Identify which cell holds the provided text, then report its (X, Y) central coordinate. 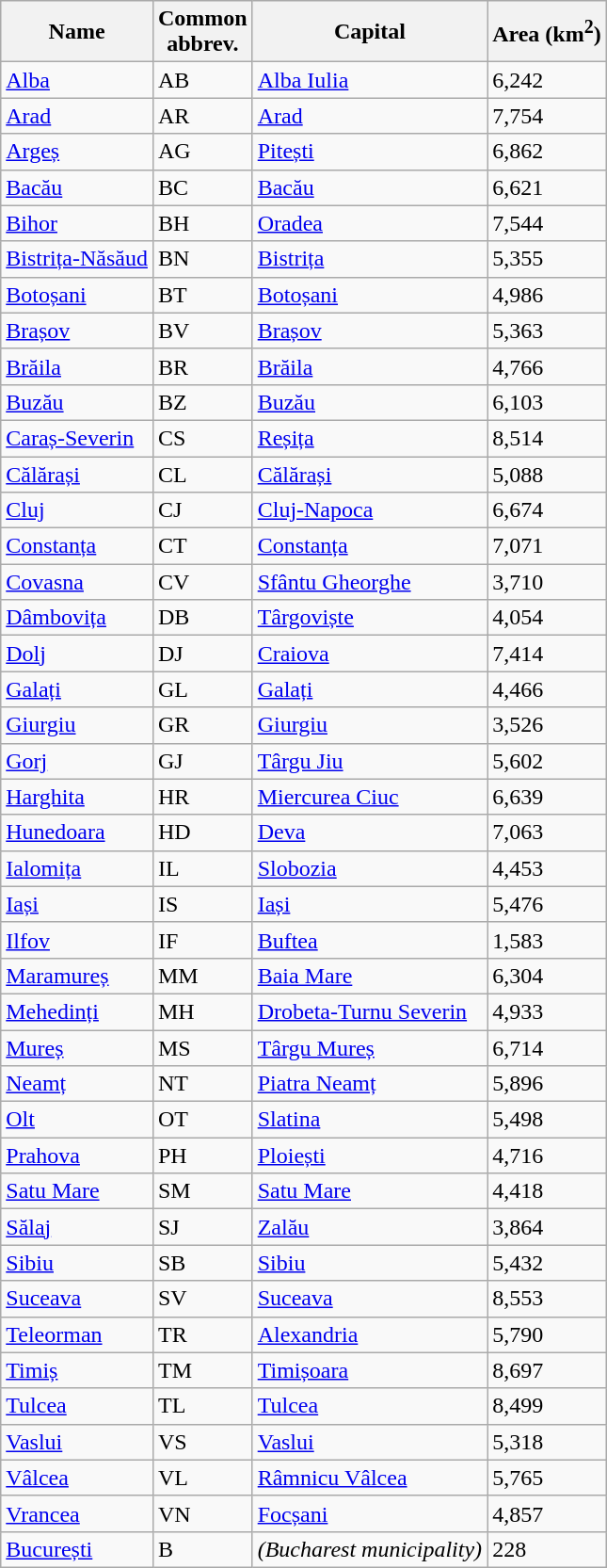
Alba Iulia (369, 80)
Timișoara (369, 1370)
6,639 (548, 797)
4,418 (548, 1191)
Teleorman (77, 1334)
Maramureș (77, 976)
Reșița (369, 438)
PH (202, 1156)
Dolj (77, 654)
6,862 (548, 152)
3,864 (548, 1227)
Alexandria (369, 1334)
București (77, 1549)
Târgu Jiu (369, 761)
BZ (202, 402)
Oradea (369, 223)
B (202, 1549)
Mureș (77, 1048)
6,674 (548, 510)
Mehedinți (77, 1011)
GJ (202, 761)
6,242 (548, 80)
MS (202, 1048)
Alba (77, 80)
IL (202, 868)
Cluj-Napoca (369, 510)
Focșani (369, 1513)
BH (202, 223)
BT (202, 295)
VL (202, 1478)
Neamț (77, 1084)
5,765 (548, 1478)
6,714 (548, 1048)
Buftea (369, 940)
TR (202, 1334)
5,088 (548, 474)
IF (202, 940)
MH (202, 1011)
Harghita (77, 797)
Slatina (369, 1120)
Dâmbovița (77, 618)
DB (202, 618)
Baia Mare (369, 976)
Timiș (77, 1370)
5,498 (548, 1120)
MM (202, 976)
Vrancea (77, 1513)
NT (202, 1084)
8,499 (548, 1406)
Zalău (369, 1227)
5,363 (548, 331)
Olt (77, 1120)
GR (202, 725)
HD (202, 832)
6,304 (548, 976)
BR (202, 366)
Sfântu Gheorghe (369, 582)
Bistrița-Năsăud (77, 259)
7,414 (548, 654)
4,453 (548, 868)
AG (202, 152)
Cluj (77, 510)
Gorj (77, 761)
Ilfov (77, 940)
5,790 (548, 1334)
VS (202, 1442)
Târgoviște (369, 618)
DJ (202, 654)
7,071 (548, 546)
SJ (202, 1227)
8,514 (548, 438)
228 (548, 1549)
5,318 (548, 1442)
4,716 (548, 1156)
GL (202, 689)
4,054 (548, 618)
Bihor (77, 223)
BN (202, 259)
IS (202, 904)
1,583 (548, 940)
Miercurea Ciuc (369, 797)
6,621 (548, 187)
TM (202, 1370)
(Bucharest municipality) (369, 1549)
Craiova (369, 654)
8,697 (548, 1370)
Commonabbrev. (202, 32)
SB (202, 1263)
OT (202, 1120)
Prahova (77, 1156)
Area (km2) (548, 32)
3,526 (548, 725)
5,355 (548, 259)
7,544 (548, 223)
CL (202, 474)
Piatra Neamț (369, 1084)
4,933 (548, 1011)
Drobeta-Turnu Severin (369, 1011)
TL (202, 1406)
CJ (202, 510)
SV (202, 1299)
Capital (369, 32)
VN (202, 1513)
AR (202, 116)
HR (202, 797)
BV (202, 331)
4,857 (548, 1513)
5,602 (548, 761)
Covasna (77, 582)
CT (202, 546)
SM (202, 1191)
Bistrița (369, 259)
Râmnicu Vâlcea (369, 1478)
AB (202, 80)
5,896 (548, 1084)
BC (202, 187)
CV (202, 582)
Hunedoara (77, 832)
4,766 (548, 366)
4,986 (548, 295)
CS (202, 438)
5,432 (548, 1263)
Pitești (369, 152)
Sălaj (77, 1227)
Slobozia (369, 868)
Ploiești (369, 1156)
Ialomița (77, 868)
Vâlcea (77, 1478)
6,103 (548, 402)
4,466 (548, 689)
3,710 (548, 582)
Deva (369, 832)
7,754 (548, 116)
Târgu Mureș (369, 1048)
7,063 (548, 832)
Argeș (77, 152)
Caraș-Severin (77, 438)
5,476 (548, 904)
Name (77, 32)
8,553 (548, 1299)
